Return the [X, Y] coordinate for the center point of the cell that contains the specified text.  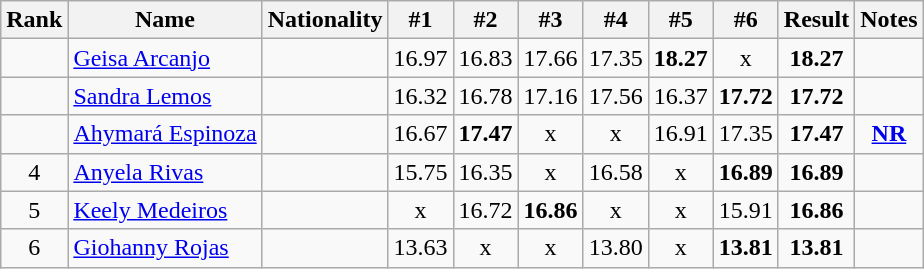
Keely Medeiros [165, 210]
Nationality [325, 20]
16.97 [420, 58]
6 [34, 248]
17.66 [550, 58]
17.56 [616, 96]
Anyela Rivas [165, 172]
Rank [34, 20]
Geisa Arcanjo [165, 58]
#2 [486, 20]
15.91 [746, 210]
#4 [616, 20]
16.78 [486, 96]
4 [34, 172]
#6 [746, 20]
Giohanny Rojas [165, 248]
16.67 [420, 134]
Result [816, 20]
Sandra Lemos [165, 96]
13.63 [420, 248]
16.58 [616, 172]
16.35 [486, 172]
5 [34, 210]
16.32 [420, 96]
Name [165, 20]
16.72 [486, 210]
16.83 [486, 58]
16.37 [680, 96]
15.75 [420, 172]
17.16 [550, 96]
#1 [420, 20]
13.80 [616, 248]
Notes [889, 20]
#5 [680, 20]
16.91 [680, 134]
NR [889, 134]
#3 [550, 20]
Ahymará Espinoza [165, 134]
